Return (x, y) of the center of cell containing provided text 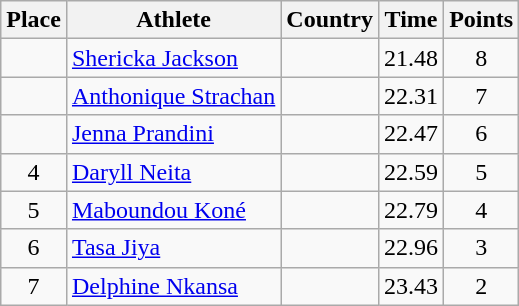
Jenna Prandini (173, 134)
Place (34, 20)
8 (482, 58)
22.31 (412, 96)
Daryll Neita (173, 172)
2 (482, 286)
21.48 (412, 58)
Tasa Jiya (173, 248)
Country (330, 20)
Shericka Jackson (173, 58)
22.47 (412, 134)
Time (412, 20)
Delphine Nkansa (173, 286)
22.79 (412, 210)
22.96 (412, 248)
Anthonique Strachan (173, 96)
Maboundou Koné (173, 210)
3 (482, 248)
22.59 (412, 172)
23.43 (412, 286)
Points (482, 20)
Athlete (173, 20)
